Find where the given text appears and provide that cell's center as (x, y) coordinate. 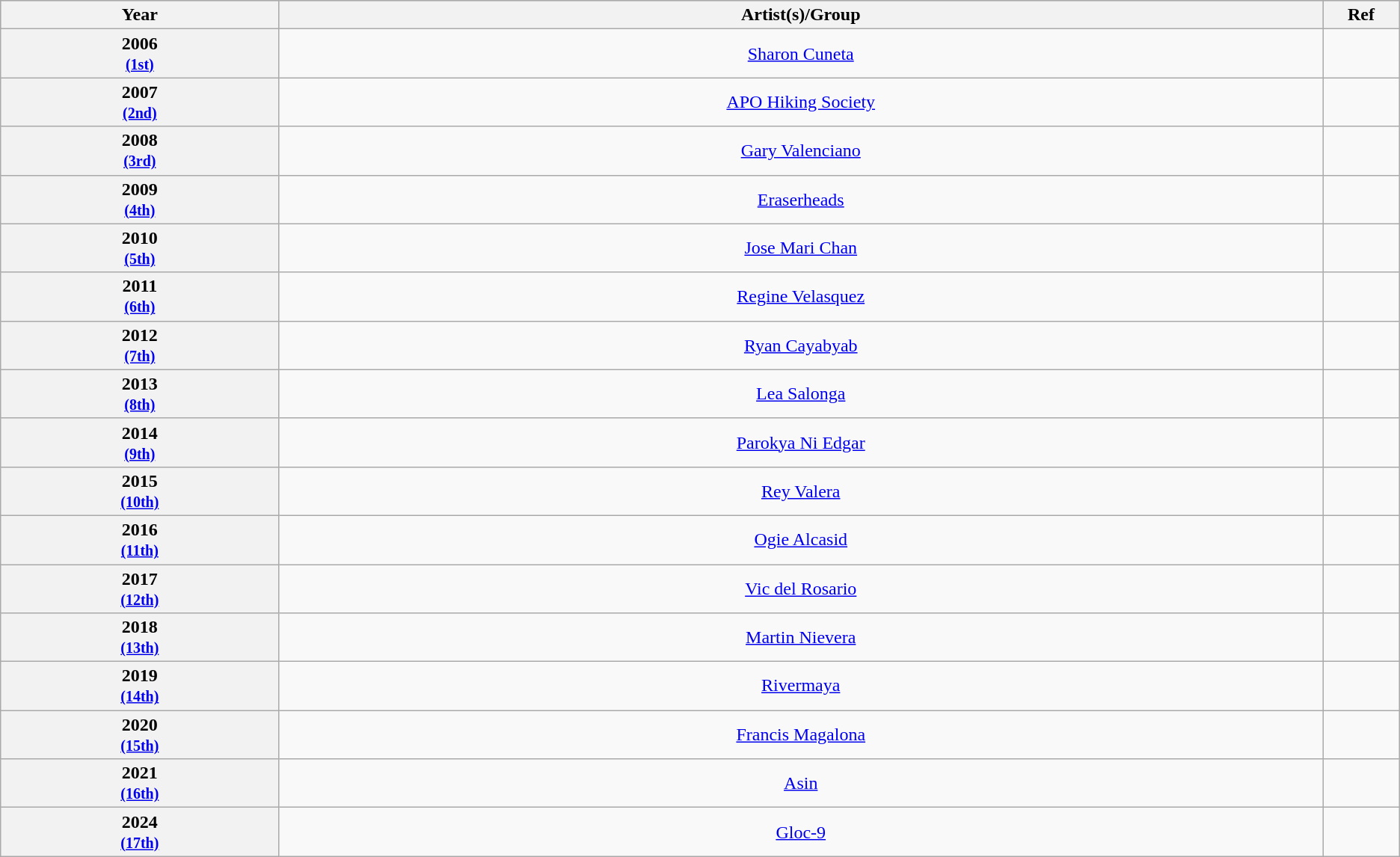
Ref (1361, 15)
2014 (9th) (140, 443)
2008 (3rd) (140, 151)
2020 (15th) (140, 734)
2011 (6th) (140, 296)
2018 (13th) (140, 637)
2024 (17th) (140, 832)
Rivermaya (801, 686)
Eraserheads (801, 199)
Ogie Alcasid (801, 540)
2015 (10th) (140, 491)
2017 (12th) (140, 588)
Gary Valenciano (801, 151)
2009 (4th) (140, 199)
2021 (16th) (140, 784)
Vic del Rosario (801, 588)
2019 (14th) (140, 686)
2006 (1st) (140, 54)
Jose Mari Chan (801, 248)
Parokya Ni Edgar (801, 443)
2007 (2nd) (140, 102)
Gloc-9 (801, 832)
Artist(s)/Group (801, 15)
Sharon Cuneta (801, 54)
Rey Valera (801, 491)
2012 (7th) (140, 345)
Lea Salonga (801, 393)
Ryan Cayabyab (801, 345)
Francis Magalona (801, 734)
APO Hiking Society (801, 102)
Regine Velasquez (801, 296)
2010 (5th) (140, 248)
Year (140, 15)
2016 (11th) (140, 540)
Martin Nievera (801, 637)
Asin (801, 784)
2013 (8th) (140, 393)
